Determine the (x, y) coordinate at the center of the cell enclosing the given text.  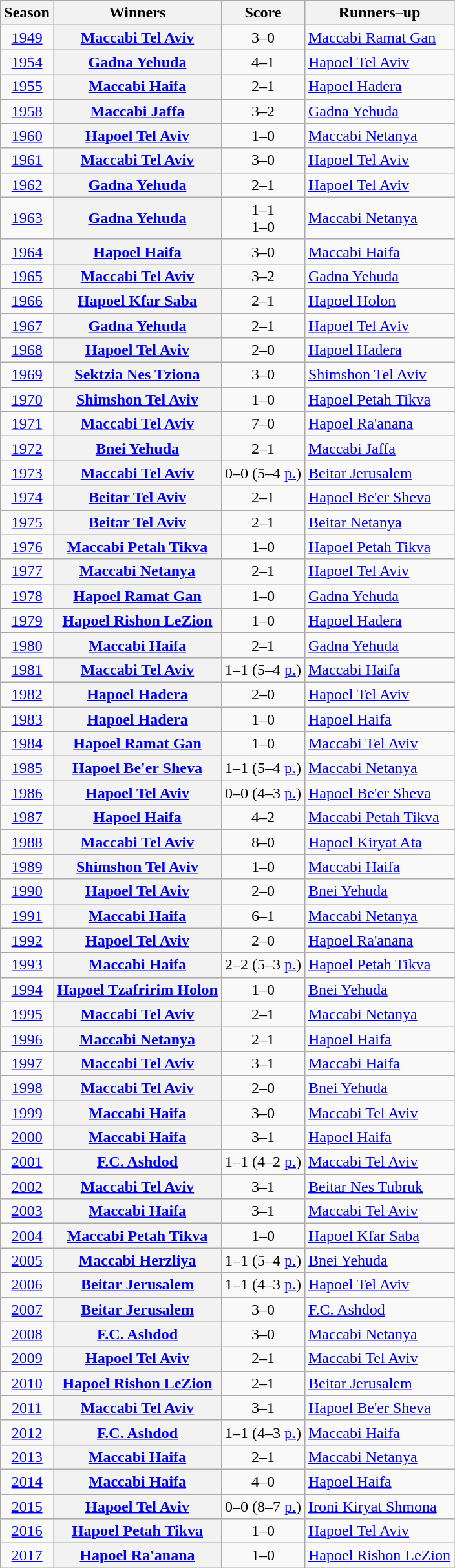
Sektzia Nes Tziona (137, 375)
1981 (27, 670)
1970 (27, 399)
1984 (27, 744)
1–11–0 (262, 218)
0–0 (4–3 p.) (262, 793)
7–0 (262, 424)
2007 (27, 1309)
1954 (27, 62)
1978 (27, 596)
2015 (27, 1507)
1966 (27, 301)
1987 (27, 818)
1980 (27, 645)
2016 (27, 1531)
Maccabi Ramat Gan (379, 37)
1968 (27, 350)
1999 (27, 1112)
1986 (27, 793)
1975 (27, 522)
2014 (27, 1481)
2003 (27, 1211)
1965 (27, 276)
1988 (27, 842)
2004 (27, 1236)
1967 (27, 325)
1962 (27, 185)
1976 (27, 547)
2013 (27, 1457)
1949 (27, 37)
2002 (27, 1187)
1990 (27, 891)
Score (262, 13)
1977 (27, 571)
1961 (27, 160)
Hapoel Tzafririm Holon (137, 990)
2008 (27, 1334)
Winners (137, 13)
1958 (27, 111)
1993 (27, 965)
1989 (27, 867)
0–0 (5–4 p.) (262, 473)
1996 (27, 1039)
1973 (27, 473)
1972 (27, 449)
2001 (27, 1162)
1–1 (4–2 p.) (262, 1162)
1964 (27, 251)
2009 (27, 1359)
4–0 (262, 1481)
1971 (27, 424)
2005 (27, 1260)
1992 (27, 940)
1982 (27, 694)
1960 (27, 136)
6–1 (262, 916)
Maccabi Herzliya (137, 1260)
2006 (27, 1285)
Hapoel Holon (379, 301)
1998 (27, 1088)
1985 (27, 768)
1991 (27, 916)
2010 (27, 1383)
Hapoel Kiryat Ata (379, 842)
4–2 (262, 818)
2012 (27, 1432)
1997 (27, 1063)
2000 (27, 1138)
8–0 (262, 842)
1963 (27, 218)
Beitar Nes Tubruk (379, 1187)
2–2 (5–3 p.) (262, 965)
1969 (27, 375)
1983 (27, 719)
1979 (27, 620)
1974 (27, 498)
Beitar Netanya (379, 522)
1994 (27, 990)
0–0 (8–7 p.) (262, 1507)
Ironi Kiryat Shmona (379, 1507)
4–1 (262, 62)
1955 (27, 87)
2011 (27, 1408)
Season (27, 13)
Runners–up (379, 13)
2017 (27, 1556)
1995 (27, 1014)
